From the cell containing the given text, extract its center point as [X, Y] coordinate. 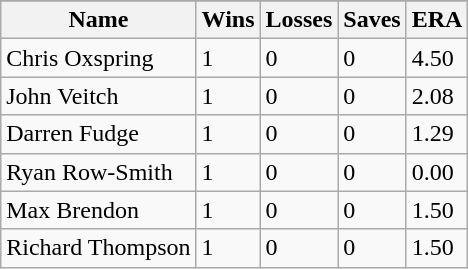
Richard Thompson [98, 248]
Saves [372, 20]
Chris Oxspring [98, 58]
0.00 [437, 172]
Losses [299, 20]
Max Brendon [98, 210]
1.29 [437, 134]
Darren Fudge [98, 134]
Name [98, 20]
2.08 [437, 96]
4.50 [437, 58]
Ryan Row-Smith [98, 172]
ERA [437, 20]
John Veitch [98, 96]
Wins [228, 20]
